Search for the cell housing the specified text and yield its [X, Y] center coordinate. 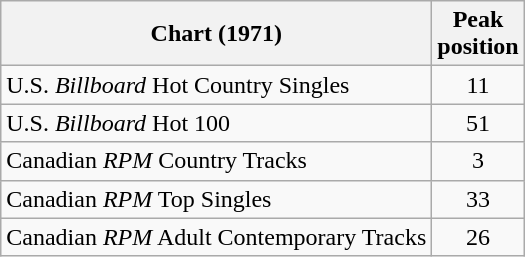
Chart (1971) [216, 34]
U.S. Billboard Hot Country Singles [216, 85]
51 [478, 123]
11 [478, 85]
26 [478, 237]
Canadian RPM Country Tracks [216, 161]
33 [478, 199]
Canadian RPM Adult Contemporary Tracks [216, 237]
U.S. Billboard Hot 100 [216, 123]
Canadian RPM Top Singles [216, 199]
Peakposition [478, 34]
3 [478, 161]
